Pinpoint the cell where the given text exists, returning its (X, Y) midpoint coordinate. 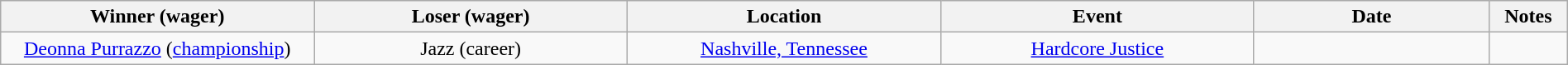
Jazz (career) (471, 48)
Nashville, Tennessee (784, 48)
Location (784, 17)
Event (1097, 17)
Deonna Purrazzo (championship) (157, 48)
Notes (1528, 17)
Hardcore Justice (1097, 48)
Loser (wager) (471, 17)
Winner (wager) (157, 17)
Date (1371, 17)
